Return [x, y] of the center of cell containing provided text 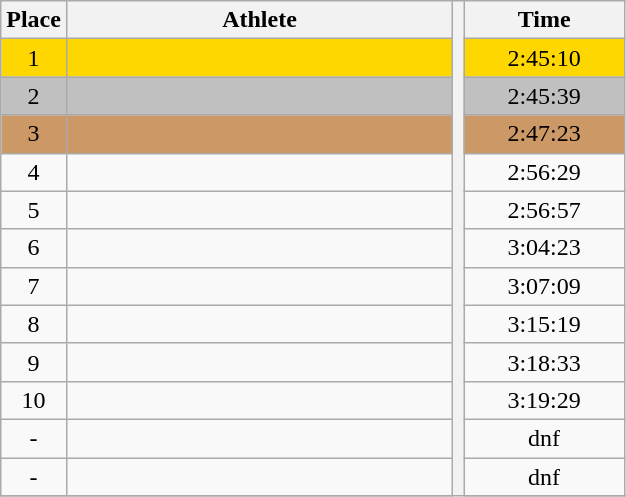
10 [34, 400]
Place [34, 20]
3:04:23 [544, 248]
7 [34, 286]
3:07:09 [544, 286]
5 [34, 210]
2:45:10 [544, 58]
8 [34, 324]
3:18:33 [544, 362]
3:19:29 [544, 400]
2:56:29 [544, 172]
2:47:23 [544, 134]
Time [544, 20]
2 [34, 96]
9 [34, 362]
1 [34, 58]
4 [34, 172]
2:45:39 [544, 96]
3:15:19 [544, 324]
2:56:57 [544, 210]
3 [34, 134]
Athlete [259, 20]
6 [34, 248]
